For the text-containing cell, return its midpoint in (x, y) coordinate format. 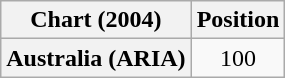
Chart (2004) (96, 20)
Position (238, 20)
100 (238, 58)
Australia (ARIA) (96, 58)
